Return the [x, y] coordinate for the center point of the cell that contains the specified text.  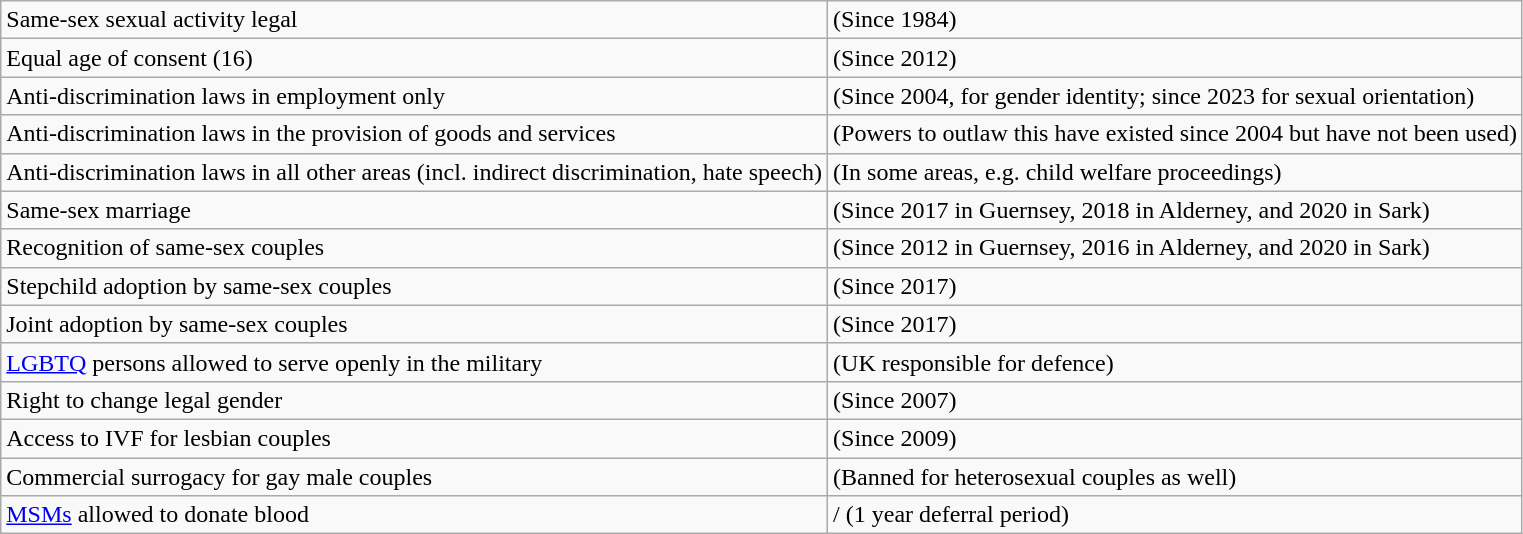
(Since 1984) [1176, 20]
Recognition of same-sex couples [414, 248]
/ (1 year deferral period) [1176, 515]
(In some areas, e.g. child welfare proceedings) [1176, 172]
(Since 2004, for gender identity; since 2023 for sexual orientation) [1176, 96]
Anti-discrimination laws in the provision of goods and services [414, 134]
Right to change legal gender [414, 400]
(Banned for heterosexual couples as well) [1176, 477]
(Powers to outlaw this have existed since 2004 but have not been used) [1176, 134]
(Since 2012 in Guernsey, 2016 in Alderney, and 2020 in Sark) [1176, 248]
Anti-discrimination laws in employment only [414, 96]
Anti-discrimination laws in all other areas (incl. indirect discrimination, hate speech) [414, 172]
MSMs allowed to donate blood [414, 515]
Stepchild adoption by same-sex couples [414, 286]
Same-sex sexual activity legal [414, 20]
Commercial surrogacy for gay male couples [414, 477]
(Since 2009) [1176, 438]
Joint adoption by same-sex couples [414, 324]
Equal age of consent (16) [414, 58]
(UK responsible for defence) [1176, 362]
(Since 2012) [1176, 58]
(Since 2017 in Guernsey, 2018 in Alderney, and 2020 in Sark) [1176, 210]
Same-sex marriage [414, 210]
(Since 2007) [1176, 400]
LGBTQ persons allowed to serve openly in the military [414, 362]
Access to IVF for lesbian couples [414, 438]
